Scan for the cell matching the given text and deliver its [x, y] coordinate at center. 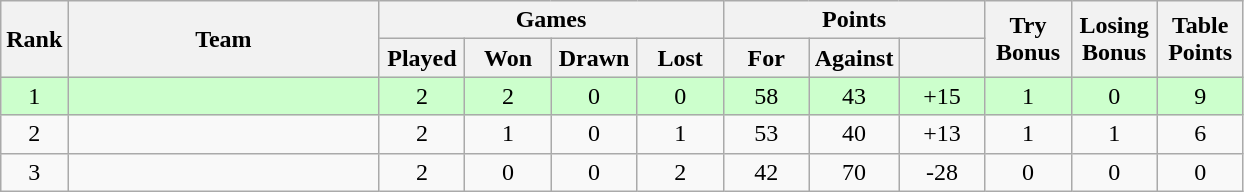
40 [854, 134]
Points [854, 20]
9 [1200, 96]
Rank [34, 39]
Games [551, 20]
Won [508, 58]
Losing Bonus [1114, 39]
53 [766, 134]
Table Points [1200, 39]
42 [766, 172]
3 [34, 172]
Drawn [594, 58]
Lost [680, 58]
Played [422, 58]
6 [1200, 134]
For [766, 58]
70 [854, 172]
+13 [942, 134]
43 [854, 96]
Try Bonus [1028, 39]
58 [766, 96]
+15 [942, 96]
-28 [942, 172]
Team [224, 39]
Against [854, 58]
